Identify which cell holds the provided text, then report its (X, Y) central coordinate. 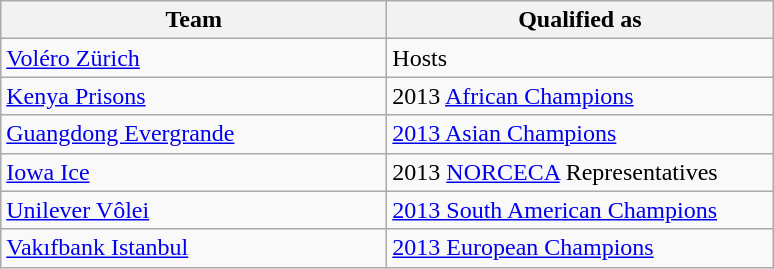
2013 European Champions (580, 248)
Voléro Zürich (194, 58)
Team (194, 20)
2013 South American Champions (580, 210)
2013 NORCECA Representatives (580, 172)
Unilever Vôlei (194, 210)
Kenya Prisons (194, 96)
Iowa Ice (194, 172)
Hosts (580, 58)
2013 Asian Champions (580, 134)
Guangdong Evergrande (194, 134)
Qualified as (580, 20)
2013 African Champions (580, 96)
Vakıfbank Istanbul (194, 248)
